Return [X, Y] of the center of cell containing provided text 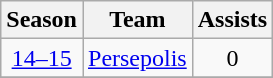
Assists [232, 20]
14–15 [42, 58]
0 [232, 58]
Season [42, 20]
Team [137, 20]
Persepolis [137, 58]
